Determine the [X, Y] coordinate at the center of the cell enclosing the given text.  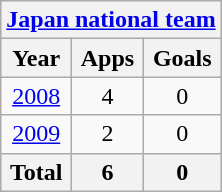
2009 [36, 134]
2 [108, 134]
Goals [182, 58]
Japan national team [111, 20]
Apps [108, 58]
Year [36, 58]
4 [108, 96]
Total [36, 172]
6 [108, 172]
2008 [36, 96]
